Locate the cell with the specified text and output its (X, Y) center coordinate. 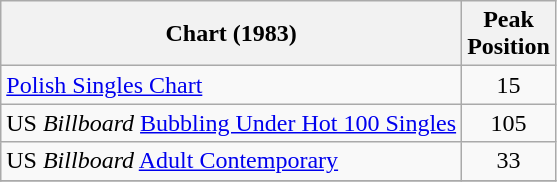
US Billboard Adult Contemporary (232, 161)
PeakPosition (509, 34)
Chart (1983) (232, 34)
33 (509, 161)
US Billboard Bubbling Under Hot 100 Singles (232, 123)
Polish Singles Chart (232, 85)
105 (509, 123)
15 (509, 85)
